Pinpoint the cell where the given text exists, returning its (x, y) midpoint coordinate. 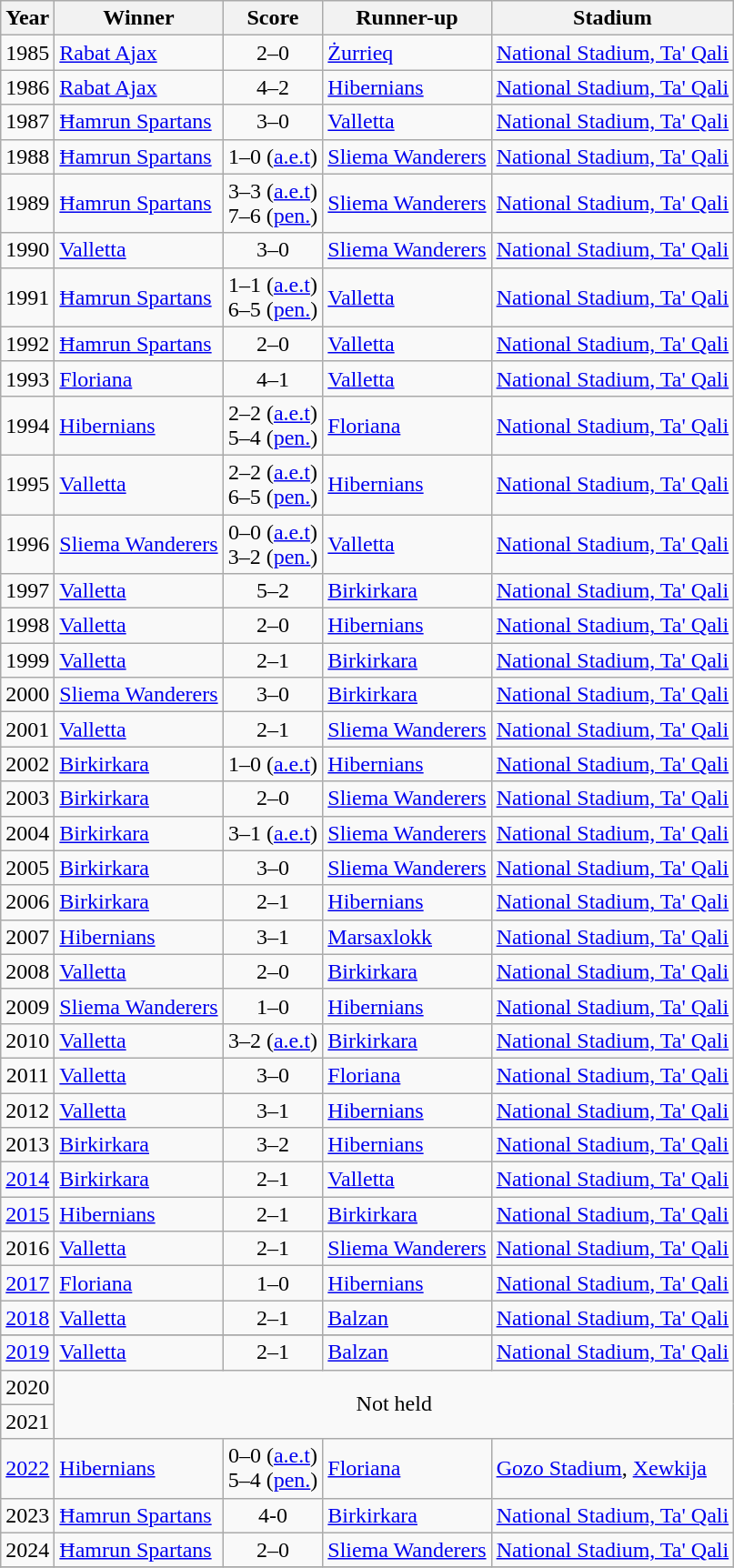
1992 (27, 344)
1997 (27, 591)
1987 (27, 122)
1989 (27, 204)
2017 (27, 1283)
4-0 (273, 1515)
2015 (27, 1214)
Marsaxlokk (407, 937)
1996 (27, 544)
2011 (27, 1075)
Score (273, 18)
2021 (27, 1422)
1993 (27, 378)
2008 (27, 971)
2–2 (a.e.t)6–5 (pen.) (273, 484)
2019 (27, 1352)
2002 (27, 764)
Not held (395, 1404)
1991 (27, 297)
2006 (27, 902)
4–2 (273, 87)
2–2 (a.e.t)5–4 (pen.) (273, 426)
2004 (27, 833)
3–2 (a.e.t) (273, 1040)
2020 (27, 1387)
0–0 (a.e.t)3–2 (pen.) (273, 544)
Stadium (613, 18)
2001 (27, 729)
1994 (27, 426)
2018 (27, 1318)
1–1 (a.e.t)6–5 (pen.) (273, 297)
Year (27, 18)
Żurrieq (407, 53)
2007 (27, 937)
1988 (27, 156)
2010 (27, 1040)
3–1 (a.e.t) (273, 833)
1999 (27, 660)
1998 (27, 626)
2000 (27, 695)
2005 (27, 868)
1990 (27, 250)
2009 (27, 1006)
1985 (27, 53)
2023 (27, 1515)
3–2 (273, 1145)
3–3 (a.e.t)7–6 (pen.) (273, 204)
Gozo Stadium, Xewkija (613, 1468)
1995 (27, 484)
5–2 (273, 591)
Runner-up (407, 18)
1986 (27, 87)
2012 (27, 1111)
2022 (27, 1468)
2014 (27, 1180)
2003 (27, 799)
2013 (27, 1145)
Winner (138, 18)
2024 (27, 1550)
2016 (27, 1249)
4–1 (273, 378)
0–0 (a.e.t)5–4 (pen.) (273, 1468)
